Detect which cell encompasses the target text, then output its (X, Y) center coordinate. 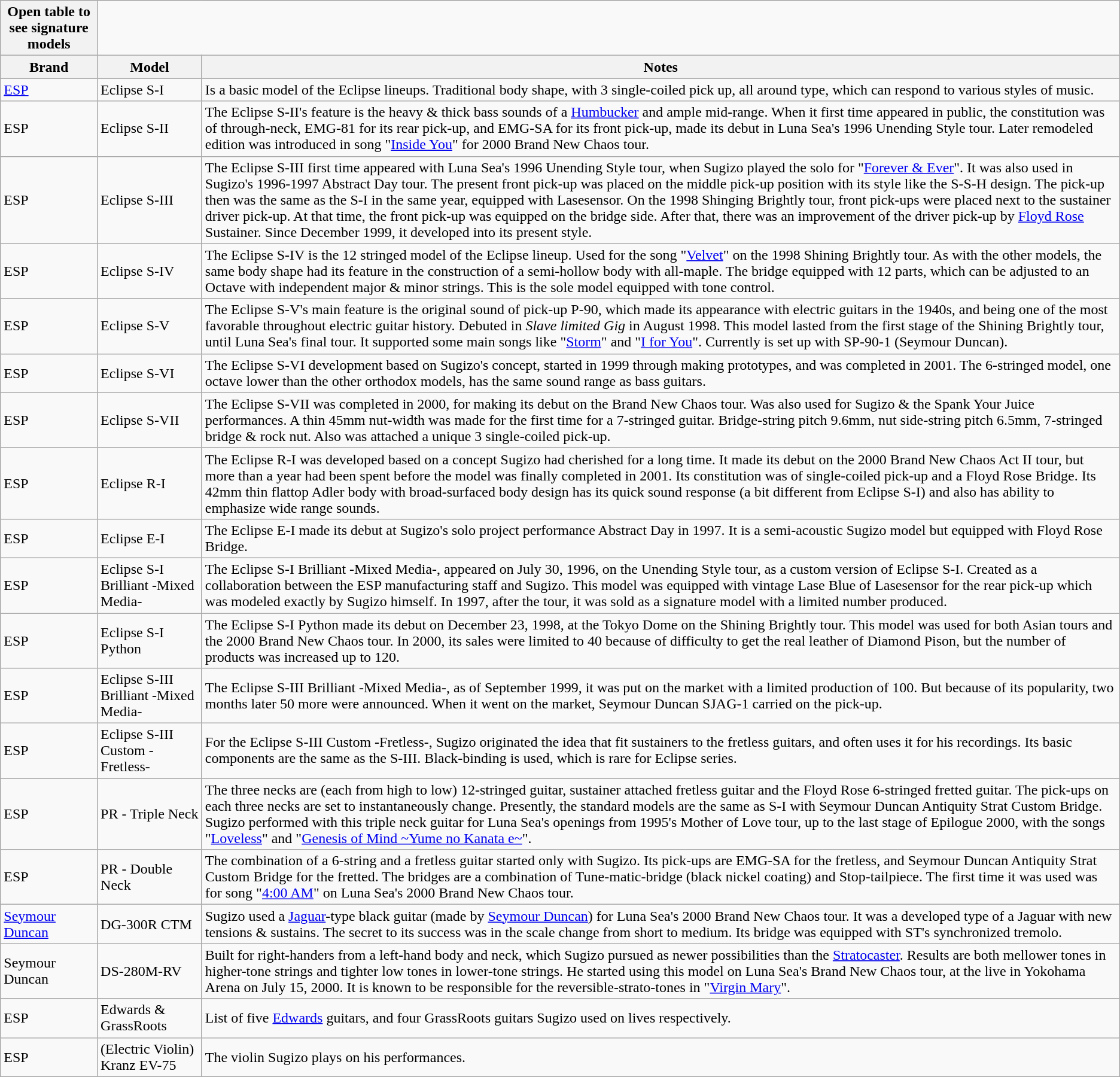
Eclipse S-I Python (150, 640)
Edwards & GrassRoots (150, 1018)
Brand (49, 67)
Eclipse S-III (150, 200)
PR - Double Neck (150, 877)
Eclipse S-VII (150, 420)
Eclipse S-I (150, 90)
PR - Triple Neck (150, 814)
DG-300R CTM (150, 924)
DS-280M-RV (150, 971)
Eclipse S-I Brilliant -Mixed Media- (150, 585)
Eclipse S-II (150, 129)
Eclipse S-III Brilliant -Mixed Media- (150, 696)
Notes (661, 67)
Eclipse S-V (150, 326)
Eclipse S-III Custom -Fretless- (150, 751)
Eclipse S-VI (150, 373)
Eclipse E-I (150, 538)
The violin Sugizo plays on his performances. (661, 1057)
Eclipse R-I (150, 483)
Model (150, 67)
Eclipse S-IV (150, 271)
List of five Edwards guitars, and four GrassRoots guitars Sugizo used on lives respectively. (661, 1018)
Open table to see signature models (49, 28)
(Electric Violin) Kranz EV-75 (150, 1057)
